Extract the [x, y] coordinate from the center of the cell holding the provided text.  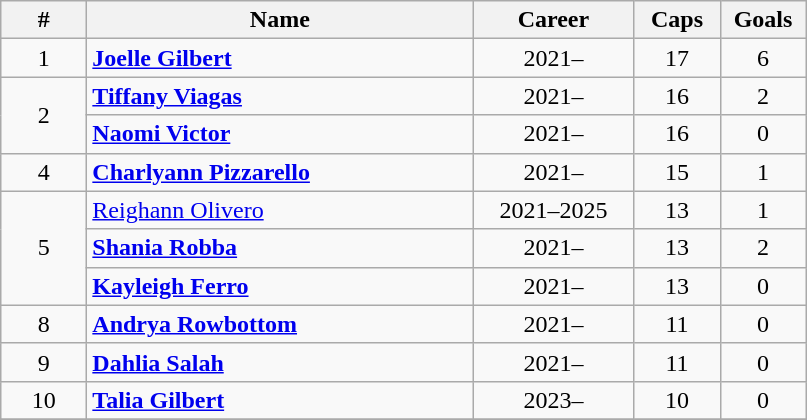
Dahlia Salah [280, 362]
8 [44, 324]
Career [554, 20]
# [44, 20]
Charlyann Pizzarello [280, 172]
Naomi Victor [280, 134]
Reighann Olivero [280, 210]
Andrya Rowbottom [280, 324]
2023– [554, 400]
6 [763, 58]
17 [677, 58]
15 [677, 172]
Talia Gilbert [280, 400]
9 [44, 362]
Kayleigh Ferro [280, 286]
5 [44, 248]
4 [44, 172]
Shania Robba [280, 248]
Joelle Gilbert [280, 58]
Goals [763, 20]
Tiffany Viagas [280, 96]
Caps [677, 20]
Name [280, 20]
2021–2025 [554, 210]
